From the cell containing the given text, extract its center point as [x, y] coordinate. 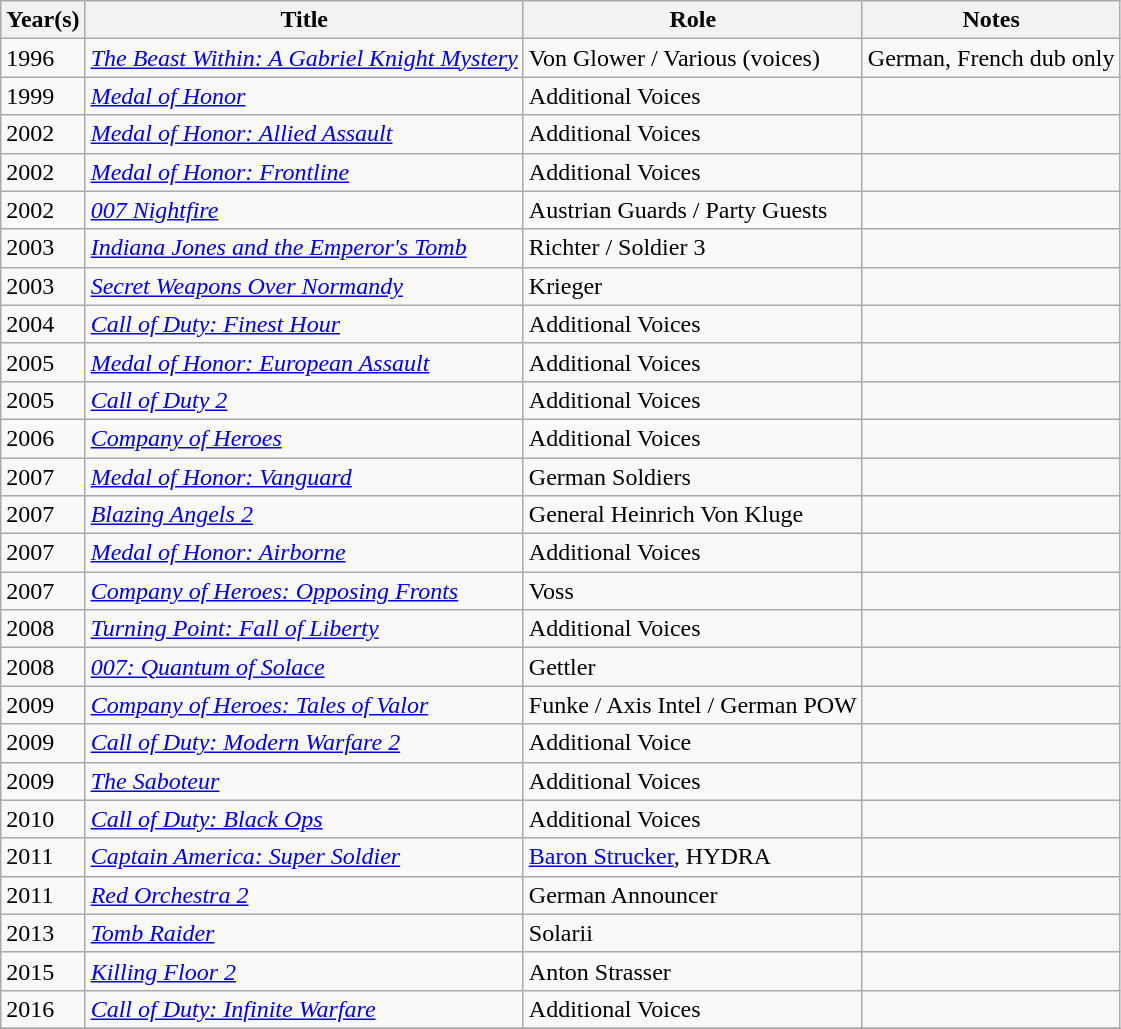
Baron Strucker, HYDRA [692, 857]
1999 [43, 96]
Title [304, 20]
Killing Floor 2 [304, 971]
Medal of Honor: Vanguard [304, 477]
German, French dub only [991, 58]
Funke / Axis Intel / German POW [692, 705]
2015 [43, 971]
Role [692, 20]
Medal of Honor: Allied Assault [304, 134]
Anton Strasser [692, 971]
Medal of Honor: Airborne [304, 553]
Gettler [692, 667]
1996 [43, 58]
007 Nightfire [304, 210]
Richter / Soldier 3 [692, 248]
Solarii [692, 933]
Von Glower / Various (voices) [692, 58]
The Saboteur [304, 781]
2010 [43, 819]
2016 [43, 1009]
Turning Point: Fall of Liberty [304, 629]
Medal of Honor: European Assault [304, 362]
Medal of Honor [304, 96]
German Announcer [692, 895]
Company of Heroes: Tales of Valor [304, 705]
Krieger [692, 286]
German Soldiers [692, 477]
Secret Weapons Over Normandy [304, 286]
Red Orchestra 2 [304, 895]
Additional Voice [692, 743]
Voss [692, 591]
Year(s) [43, 20]
2013 [43, 933]
The Beast Within: A Gabriel Knight Mystery [304, 58]
2006 [43, 438]
Company of Heroes [304, 438]
Medal of Honor: Frontline [304, 172]
Call of Duty: Infinite Warfare [304, 1009]
2004 [43, 324]
Indiana Jones and the Emperor's Tomb [304, 248]
Call of Duty: Black Ops [304, 819]
Call of Duty: Modern Warfare 2 [304, 743]
Call of Duty: Finest Hour [304, 324]
Notes [991, 20]
Blazing Angels 2 [304, 515]
General Heinrich Von Kluge [692, 515]
Austrian Guards / Party Guests [692, 210]
Captain America: Super Soldier [304, 857]
Company of Heroes: Opposing Fronts [304, 591]
007: Quantum of Solace [304, 667]
Tomb Raider [304, 933]
Call of Duty 2 [304, 400]
